Capture the cell that displays the provided text and extract its [X, Y] central coordinate. 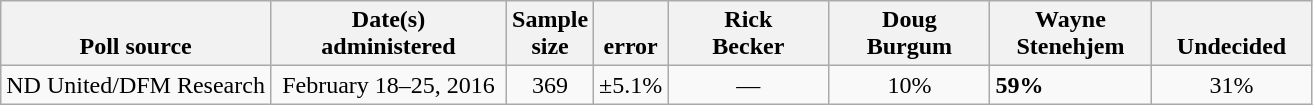
ND United/DFM Research [136, 85]
Date(s)administered [388, 34]
369 [550, 85]
10% [910, 85]
DougBurgum [910, 34]
Undecided [1232, 34]
WayneStenehjem [1070, 34]
31% [1232, 85]
±5.1% [631, 85]
59% [1070, 85]
February 18–25, 2016 [388, 85]
Samplesize [550, 34]
RickBecker [748, 34]
error [631, 34]
Poll source [136, 34]
— [748, 85]
